Find where the given text appears and provide that cell's center as [x, y] coordinate. 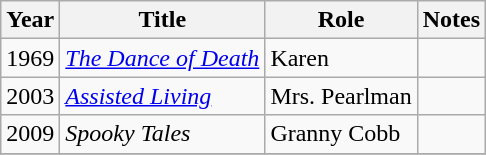
Role [341, 20]
Karen [341, 58]
Title [162, 20]
Spooky Tales [162, 134]
Mrs. Pearlman [341, 96]
Year [30, 20]
Assisted Living [162, 96]
Notes [451, 20]
2009 [30, 134]
Granny Cobb [341, 134]
The Dance of Death [162, 58]
1969 [30, 58]
2003 [30, 96]
